Extract the [x, y] coordinate from the center of the cell holding the provided text.  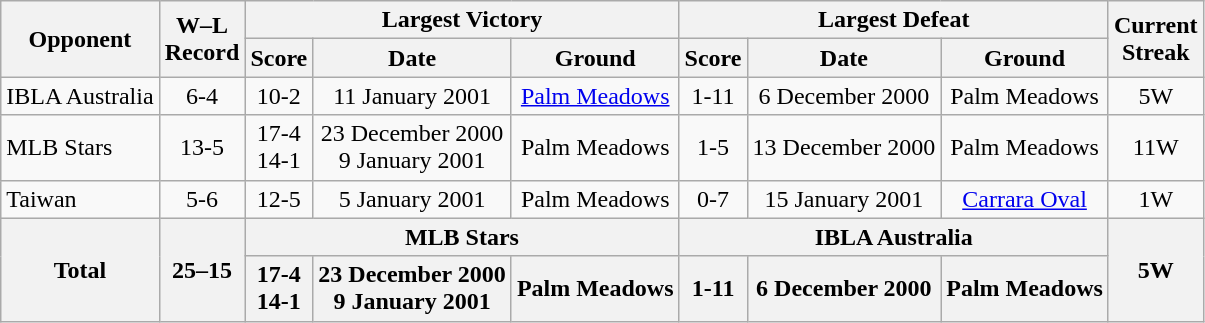
Taiwan [80, 199]
CurrentStreak [1156, 39]
Carrara Oval [1025, 199]
15 January 2001 [844, 199]
0-7 [713, 199]
13 December 2000 [844, 148]
11 January 2001 [412, 96]
10-2 [279, 96]
1W [1156, 199]
25–15 [202, 270]
5 January 2001 [412, 199]
6-4 [202, 96]
11W [1156, 148]
Total [80, 270]
13-5 [202, 148]
12-5 [279, 199]
1-5 [713, 148]
Opponent [80, 39]
Largest Defeat [894, 20]
5-6 [202, 199]
W–LRecord [202, 39]
Largest Victory [462, 20]
